Scan for the cell matching the given text and deliver its [X, Y] coordinate at center. 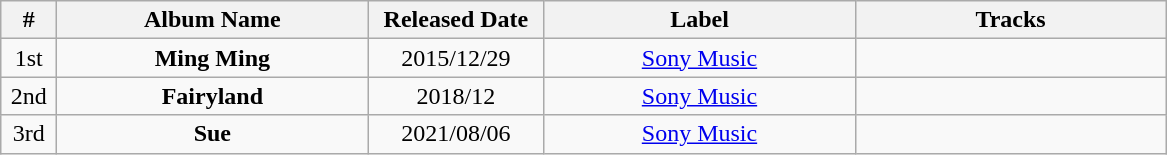
Released Date [456, 20]
2nd [29, 96]
2021/08/06 [456, 134]
# [29, 20]
Ming Ming [212, 58]
Fairyland [212, 96]
Sue [212, 134]
3rd [29, 134]
Tracks [1010, 20]
Label [700, 20]
Album Name [212, 20]
1st [29, 58]
2018/12 [456, 96]
2015/12/29 [456, 58]
